Find where the given text appears and provide that cell's center as (x, y) coordinate. 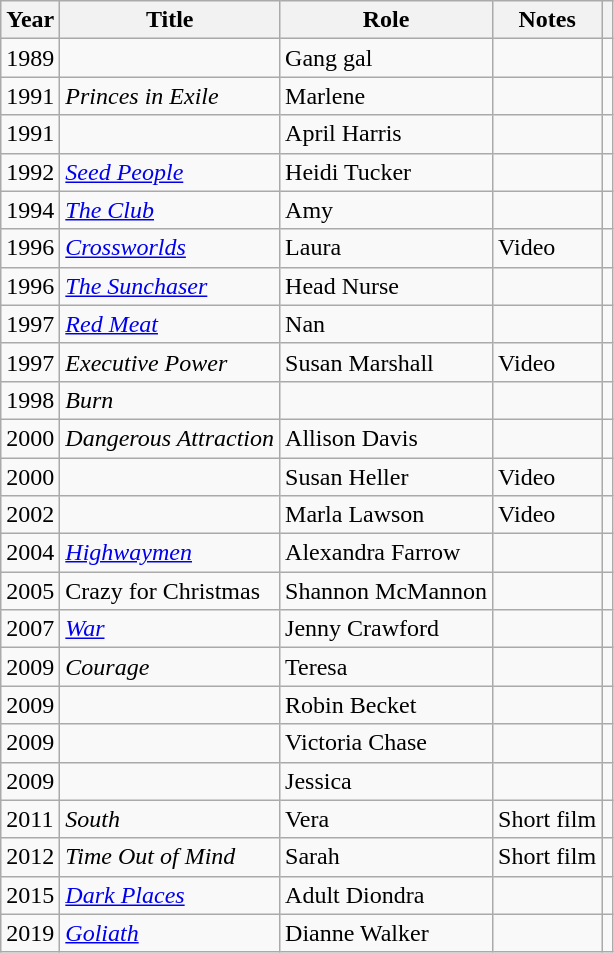
2011 (30, 819)
Jessica (386, 781)
Seed People (170, 172)
April Harris (386, 134)
Shannon McMannon (386, 591)
Allison Davis (386, 438)
Executive Power (170, 362)
Sarah (386, 857)
Nan (386, 324)
2012 (30, 857)
1992 (30, 172)
Jenny Crawford (386, 629)
Title (170, 20)
Year (30, 20)
Crossworlds (170, 248)
War (170, 629)
Marla Lawson (386, 515)
Role (386, 20)
Susan Heller (386, 477)
Amy (386, 210)
2015 (30, 895)
2007 (30, 629)
2019 (30, 933)
1989 (30, 58)
2004 (30, 553)
Dangerous Attraction (170, 438)
Gang gal (386, 58)
Marlene (386, 96)
Notes (548, 20)
Head Nurse (386, 286)
Dark Places (170, 895)
The Club (170, 210)
Teresa (386, 667)
Highwaymen (170, 553)
Alexandra Farrow (386, 553)
Adult Diondra (386, 895)
Dianne Walker (386, 933)
1994 (30, 210)
Crazy for Christmas (170, 591)
South (170, 819)
Courage (170, 667)
Laura (386, 248)
Goliath (170, 933)
1998 (30, 400)
Susan Marshall (386, 362)
Time Out of Mind (170, 857)
Victoria Chase (386, 743)
Burn (170, 400)
Vera (386, 819)
Robin Becket (386, 705)
Red Meat (170, 324)
Heidi Tucker (386, 172)
Princes in Exile (170, 96)
2005 (30, 591)
The Sunchaser (170, 286)
2002 (30, 515)
